Provide the [X, Y] coordinate of the cell's center where the given text is located.  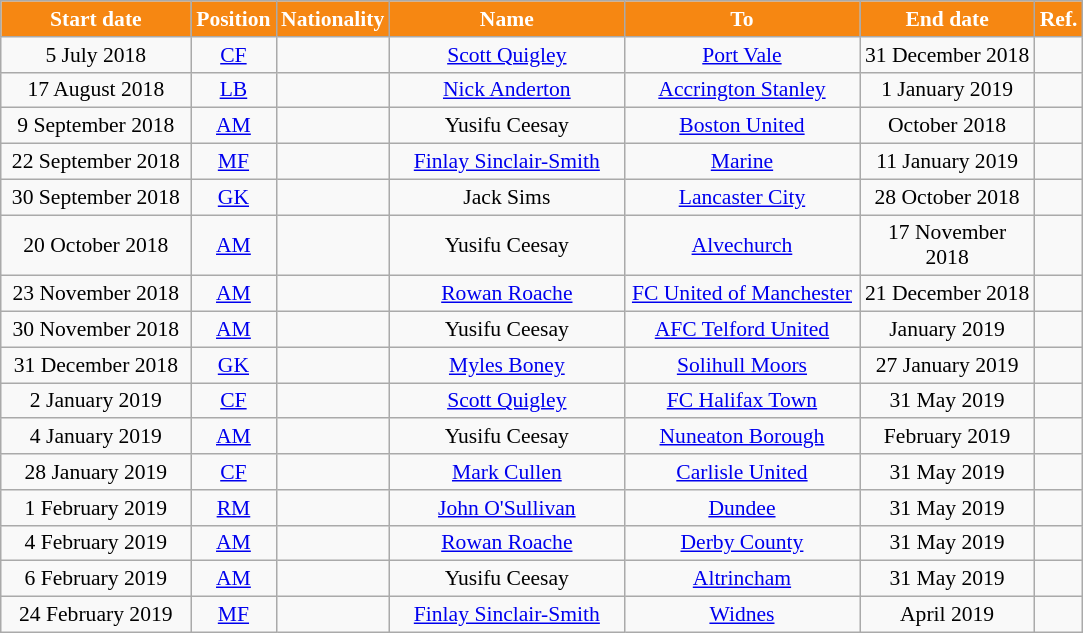
February 2019 [948, 437]
Name [506, 19]
6 February 2019 [96, 579]
Altrincham [742, 579]
Carlisle United [742, 472]
5 July 2018 [96, 55]
FC Halifax Town [742, 401]
28 January 2019 [96, 472]
April 2019 [948, 615]
Lancaster City [742, 197]
LB [234, 90]
30 November 2018 [96, 330]
John O'Sullivan [506, 508]
1 February 2019 [96, 508]
23 November 2018 [96, 294]
Jack Sims [506, 197]
Derby County [742, 543]
Myles Boney [506, 365]
Boston United [742, 126]
22 September 2018 [96, 162]
To [742, 19]
FC United of Manchester [742, 294]
Ref. [1059, 19]
21 December 2018 [948, 294]
Accrington Stanley [742, 90]
2 January 2019 [96, 401]
January 2019 [948, 330]
4 February 2019 [96, 543]
17 November 2018 [948, 246]
Nationality [332, 19]
Alvechurch [742, 246]
Solihull Moors [742, 365]
20 October 2018 [96, 246]
27 January 2019 [948, 365]
4 January 2019 [96, 437]
Widnes [742, 615]
End date [948, 19]
24 February 2019 [96, 615]
RM [234, 508]
AFC Telford United [742, 330]
28 October 2018 [948, 197]
11 January 2019 [948, 162]
Marine [742, 162]
Start date [96, 19]
30 September 2018 [96, 197]
Dundee [742, 508]
Mark Cullen [506, 472]
17 August 2018 [96, 90]
9 September 2018 [96, 126]
1 January 2019 [948, 90]
Port Vale [742, 55]
Position [234, 19]
Nuneaton Borough [742, 437]
Nick Anderton [506, 90]
October 2018 [948, 126]
